Provide the (x, y) coordinate of the cell's center where the given text is located.  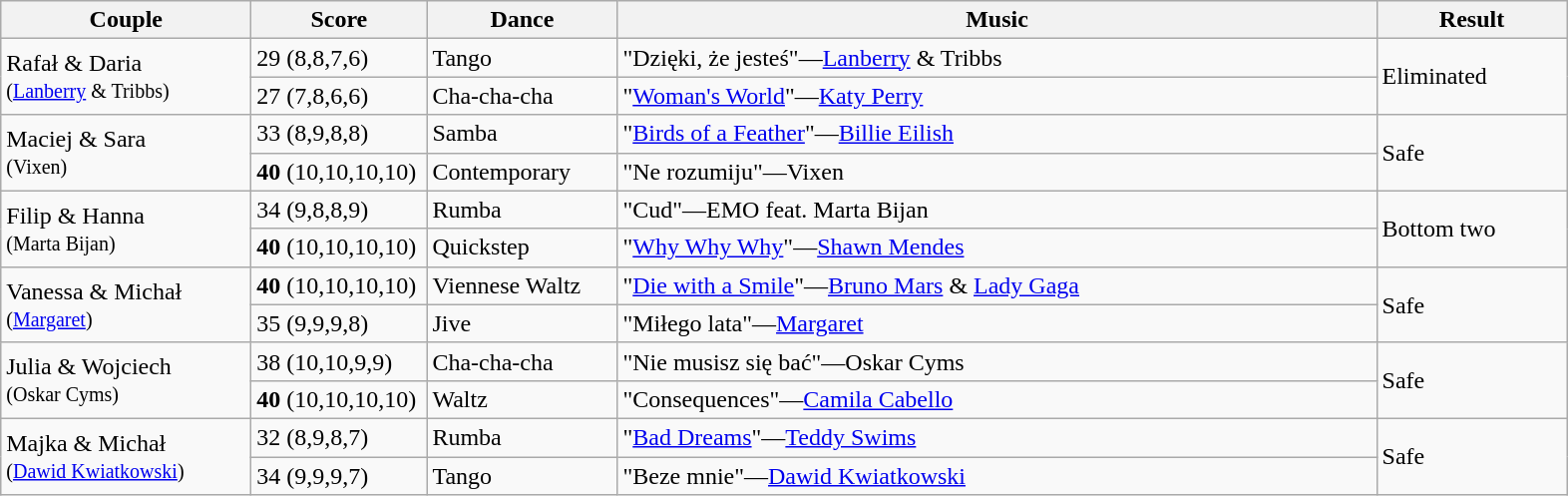
"Miłego lata"—Margaret (997, 323)
Majka & Michał(Dawid Kwiatkowski) (126, 456)
Julia & Wojciech(Oskar Cyms) (126, 380)
34 (9,8,8,9) (339, 210)
Viennese Waltz (523, 285)
"Consequences"—Camila Cabello (997, 399)
27 (7,8,6,6) (339, 96)
Maciej & Sara(Vixen) (126, 153)
"Beze mnie"—Dawid Kwiatkowski (997, 476)
Jive (523, 323)
"Woman's World"—Katy Perry (997, 96)
"Bad Dreams"—Teddy Swims (997, 437)
38 (10,10,9,9) (339, 361)
29 (8,8,7,6) (339, 58)
33 (8,9,8,8) (339, 134)
Waltz (523, 399)
35 (9,9,9,8) (339, 323)
"Birds of a Feather"—Billie Eilish (997, 134)
Dance (523, 20)
Rafał & Daria(Lanberry & Tribbs) (126, 77)
Score (339, 20)
Vanessa & Michał(Margaret) (126, 304)
Filip & Hanna(Marta Bijan) (126, 229)
32 (8,9,8,7) (339, 437)
"Why Why Why"—Shawn Mendes (997, 248)
34 (9,9,9,7) (339, 476)
"Cud"—EMO feat. Marta Bijan (997, 210)
"Ne rozumiju"—Vixen (997, 172)
Music (997, 20)
Samba (523, 134)
"Dzięki, że jesteś"—Lanberry & Tribbs (997, 58)
"Nie musisz się bać"—Oskar Cyms (997, 361)
Bottom two (1472, 229)
Eliminated (1472, 77)
Quickstep (523, 248)
Couple (126, 20)
"Die with a Smile"—Bruno Mars & Lady Gaga (997, 285)
Result (1472, 20)
Contemporary (523, 172)
